Extract the (X, Y) coordinate from the center of the cell holding the provided text.  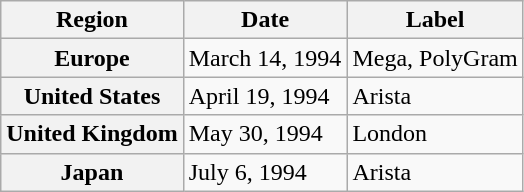
March 14, 1994 (265, 58)
United States (92, 96)
Europe (92, 58)
Japan (92, 172)
Region (92, 20)
Label (435, 20)
July 6, 1994 (265, 172)
Mega, PolyGram (435, 58)
April 19, 1994 (265, 96)
London (435, 134)
May 30, 1994 (265, 134)
United Kingdom (92, 134)
Date (265, 20)
